Identify which cell holds the provided text, then report its (X, Y) central coordinate. 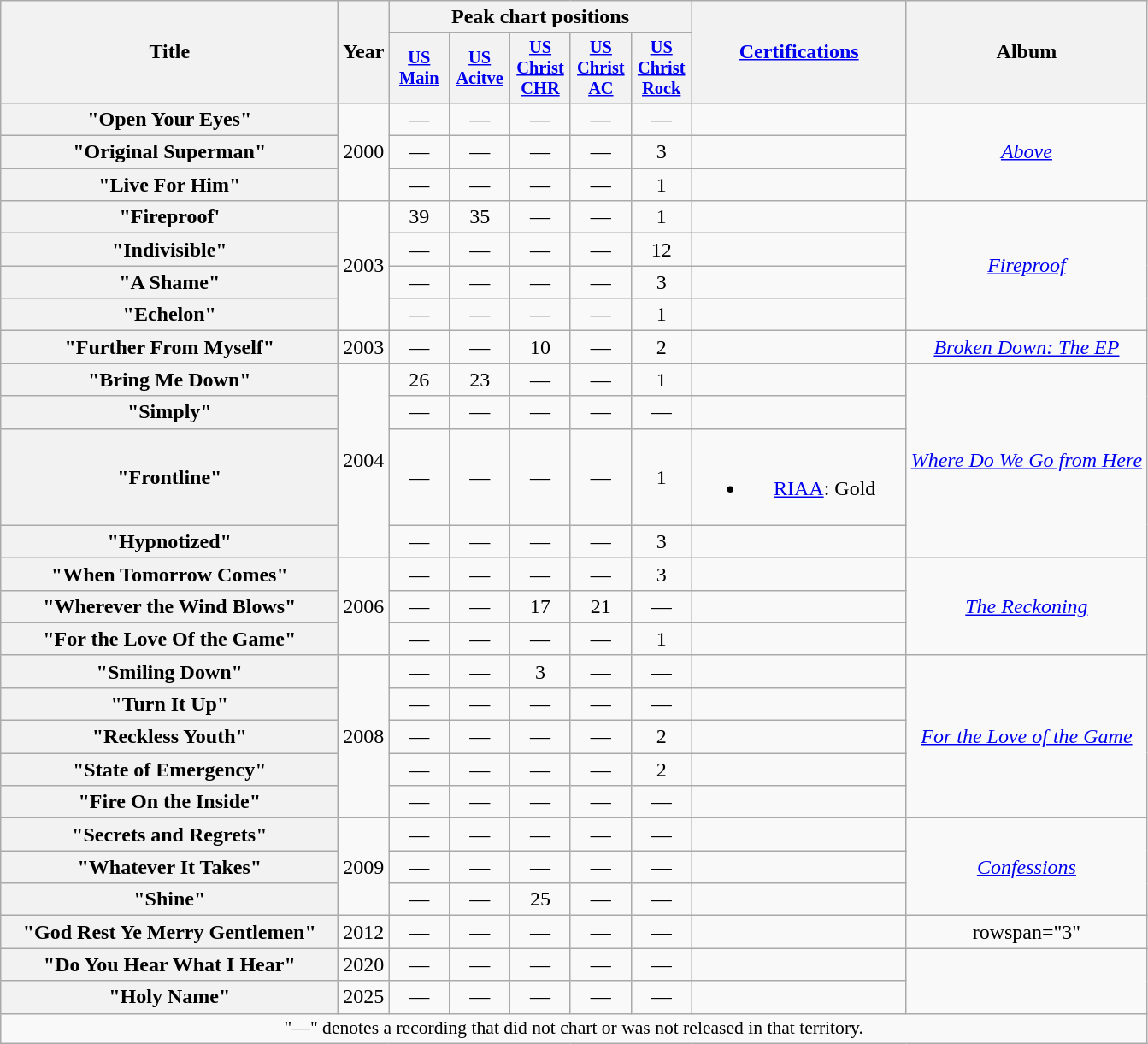
"Secrets and Regrets" (169, 835)
"Shine" (169, 899)
"—" denotes a recording that did not chart or was not released in that territory. (574, 1029)
17 (540, 606)
"Simply" (169, 412)
10 (540, 347)
Fireproof (1026, 266)
Broken Down: The EP (1026, 347)
26 (419, 380)
"Open Your Eyes" (169, 119)
2006 (364, 606)
"Turn It Up" (169, 704)
USChristAC (600, 68)
39 (419, 217)
2009 (364, 867)
"Live For Him" (169, 185)
"God Rest Ye Merry Gentlemen" (169, 932)
"Fireproof' (169, 217)
"Smiling Down" (169, 671)
rowspan="3" (1026, 932)
"Holy Name" (169, 997)
"Frontline" (169, 477)
"State of Emergency" (169, 770)
USChristRock (662, 68)
2020 (364, 964)
"Whatever It Takes" (169, 867)
"A Shame" (169, 282)
USChristCHR (540, 68)
"Fire On the Inside" (169, 802)
2000 (364, 151)
Certifications (798, 52)
Above (1026, 151)
Year (364, 52)
Title (169, 52)
21 (600, 606)
"Echelon" (169, 315)
23 (480, 380)
Album (1026, 52)
Confessions (1026, 867)
"Reckless Youth" (169, 737)
"For the Love Of the Game" (169, 639)
"Do You Hear What I Hear" (169, 964)
"Further From Myself" (169, 347)
"Original Superman" (169, 152)
"Wherever the Wind Blows" (169, 606)
USMain (419, 68)
RIAA: Gold (798, 477)
2004 (364, 460)
2012 (364, 932)
For the Love of the Game (1026, 736)
USAcitve (480, 68)
2025 (364, 997)
The Reckoning (1026, 606)
"Hypnotized" (169, 541)
Where Do We Go from Here (1026, 460)
35 (480, 217)
"Bring Me Down" (169, 380)
2008 (364, 736)
25 (540, 899)
Peak chart positions (540, 17)
"Indivisible" (169, 250)
"When Tomorrow Comes" (169, 574)
12 (662, 250)
